Identify which cell holds the provided text, then report its [x, y] central coordinate. 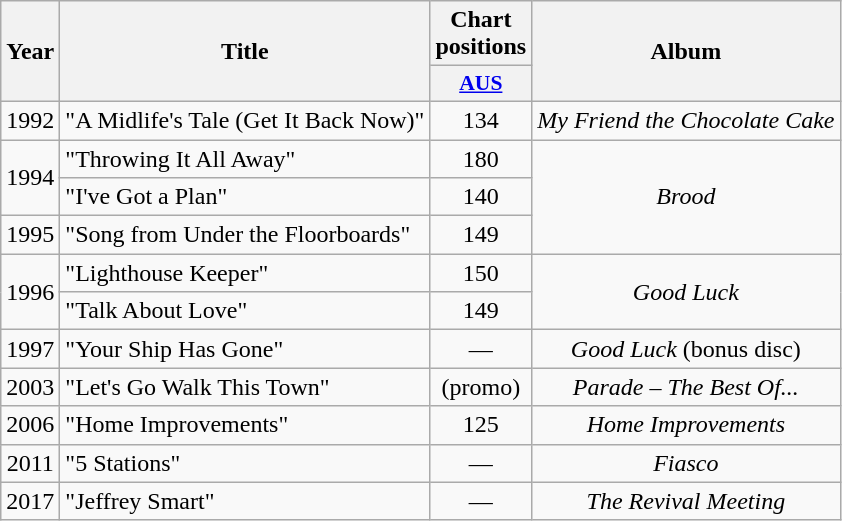
1995 [30, 235]
2006 [30, 425]
1996 [30, 292]
"Home Improvements" [245, 425]
134 [481, 120]
"Throwing It All Away" [245, 159]
AUS [481, 84]
Home Improvements [686, 425]
140 [481, 197]
"A Midlife's Tale (Get It Back Now)" [245, 120]
1994 [30, 178]
Good Luck (bonus disc) [686, 349]
"Lighthouse Keeper" [245, 273]
180 [481, 159]
Year [30, 52]
"5 Stations" [245, 463]
My Friend the Chocolate Cake [686, 120]
"Jeffrey Smart" [245, 501]
2003 [30, 387]
1992 [30, 120]
1997 [30, 349]
The Revival Meeting [686, 501]
150 [481, 273]
2011 [30, 463]
Brood [686, 197]
"I've Got a Plan" [245, 197]
(promo) [481, 387]
125 [481, 425]
Fiasco [686, 463]
"Talk About Love" [245, 311]
Parade – The Best Of... [686, 387]
Title [245, 52]
"Let's Go Walk This Town" [245, 387]
Chart positions [481, 34]
"Your Ship Has Gone" [245, 349]
Good Luck [686, 292]
Album [686, 52]
2017 [30, 501]
"Song from Under the Floorboards" [245, 235]
